Extract the (X, Y) coordinate from the center of the cell holding the provided text.  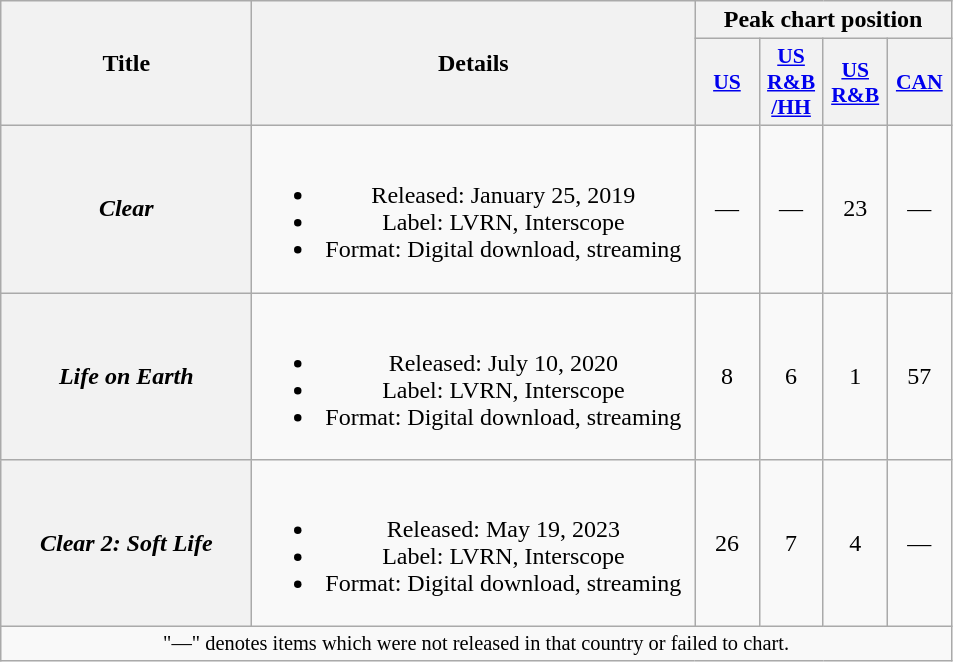
Clear 2: Soft Life (126, 544)
7 (791, 544)
Details (474, 64)
Title (126, 64)
1 (855, 376)
26 (727, 544)
Life on Earth (126, 376)
57 (919, 376)
"—" denotes items which were not released in that country or failed to chart. (476, 644)
23 (855, 208)
4 (855, 544)
8 (727, 376)
Released: May 19, 2023Label: LVRN, InterscopeFormat: Digital download, streaming (474, 544)
Released: January 25, 2019Label: LVRN, InterscopeFormat: Digital download, streaming (474, 208)
USR&B/HH (791, 82)
6 (791, 376)
Peak chart position (823, 20)
USR&B (855, 82)
CAN (919, 82)
Released: July 10, 2020Label: LVRN, InterscopeFormat: Digital download, streaming (474, 376)
Clear (126, 208)
US (727, 82)
